Pinpoint the cell where the given text exists, returning its (X, Y) midpoint coordinate. 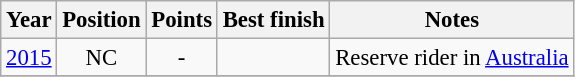
Position (102, 20)
Reserve rider in Australia (452, 58)
Year (29, 20)
Best finish (273, 20)
- (182, 58)
Notes (452, 20)
NC (102, 58)
2015 (29, 58)
Points (182, 20)
